Find where the given text appears and provide that cell's center as [x, y] coordinate. 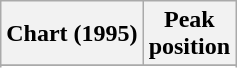
Peakposition [189, 34]
Chart (1995) [72, 34]
